Return (X, Y) of the center of cell containing provided text 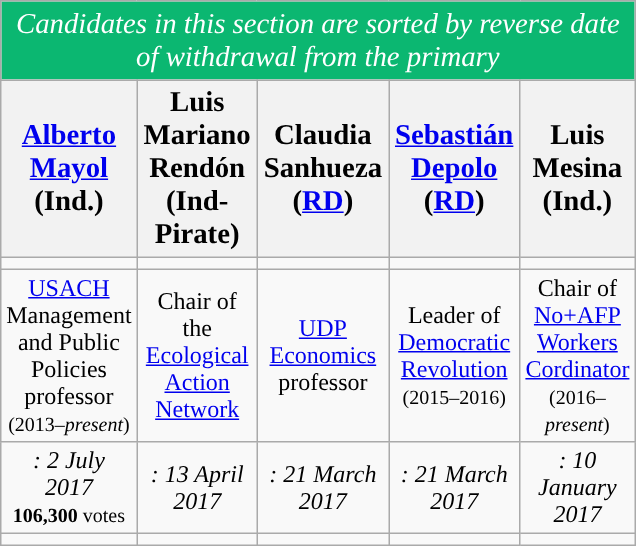
Luis Mariano Rendón (Ind-Pirate) (197, 169)
Claudia Sanhueza (RD) (322, 169)
Alberto Mayol (Ind.) (69, 169)
: 10 January 2017 (578, 488)
Sebastián Depolo (RD) (454, 169)
USACH Management and Public Policies professor(2013–present) (69, 356)
UDP Economics professor (322, 356)
Luis Mesina (Ind.) (578, 169)
Candidates in this section are sorted by reverse date of withdrawal from the primary (318, 40)
: 2 July 2017106,300 votes (69, 488)
Chair of No+AFP Workers Cordinator(2016–present) (578, 356)
Leader ofDemocratic Revolution(2015–2016) (454, 356)
Chair of theEcological Action Network (197, 356)
: 13 April 2017 (197, 488)
